Determine the [X, Y] coordinate at the center of the cell enclosing the given text.  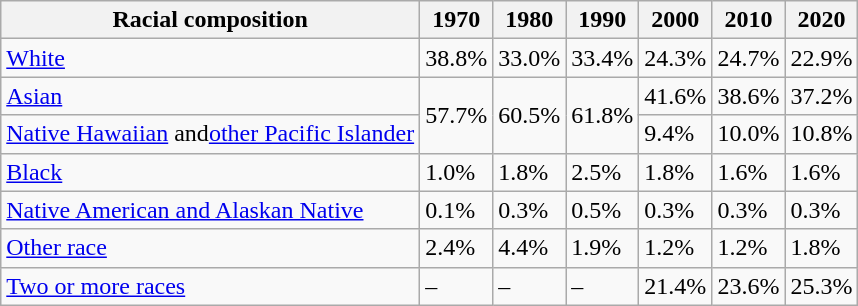
4.4% [530, 248]
Two or more races [210, 286]
23.6% [748, 286]
33.4% [602, 58]
Native Hawaiian andother Pacific Islander [210, 134]
2.4% [456, 248]
60.5% [530, 115]
24.7% [748, 58]
1980 [530, 20]
57.7% [456, 115]
22.9% [822, 58]
33.0% [530, 58]
0.1% [456, 210]
2.5% [602, 172]
Black [210, 172]
38.8% [456, 58]
2000 [676, 20]
1970 [456, 20]
10.0% [748, 134]
21.4% [676, 286]
Racial composition [210, 20]
2010 [748, 20]
9.4% [676, 134]
24.3% [676, 58]
1990 [602, 20]
2020 [822, 20]
Asian [210, 96]
White [210, 58]
10.8% [822, 134]
25.3% [822, 286]
61.8% [602, 115]
0.5% [602, 210]
Other race [210, 248]
41.6% [676, 96]
1.0% [456, 172]
38.6% [748, 96]
Native American and Alaskan Native [210, 210]
1.9% [602, 248]
37.2% [822, 96]
